Extract the (x, y) coordinate from the center of the cell holding the provided text.  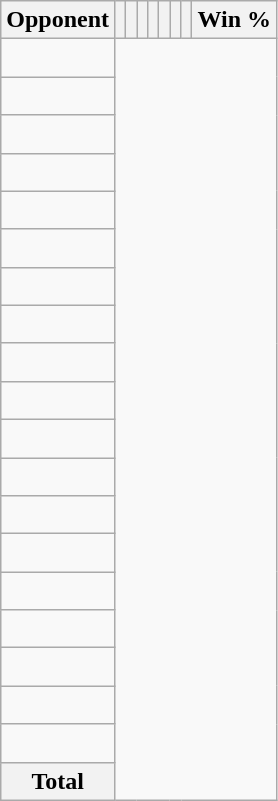
Total (58, 781)
Opponent (58, 20)
Win % (234, 20)
